Return the [X, Y] coordinate for the center point of the cell that contains the specified text.  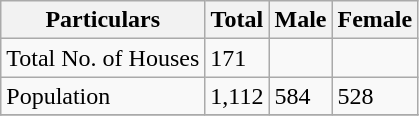
1,112 [237, 96]
584 [300, 96]
Total [237, 20]
171 [237, 58]
Male [300, 20]
Population [103, 96]
Female [375, 20]
Total No. of Houses [103, 58]
Particulars [103, 20]
528 [375, 96]
